Extract the [x, y] coordinate from the center of the cell holding the provided text.  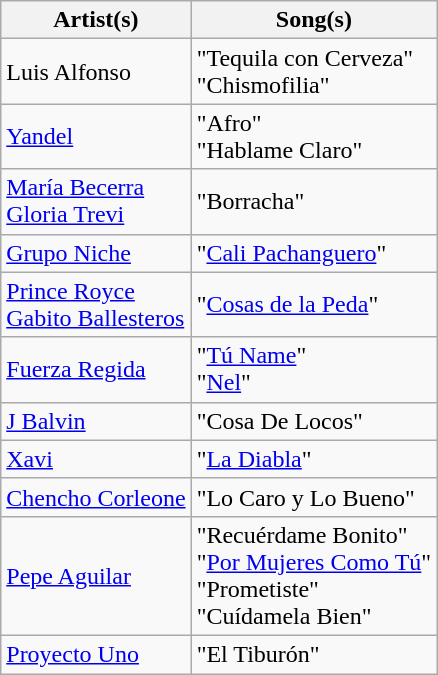
"Cosa De Locos" [314, 421]
"Afro" "Hablame Claro" [314, 136]
Artist(s) [96, 20]
"Cosas de la Peda" [314, 304]
Xavi [96, 459]
Proyecto Uno [96, 654]
"La Diabla" [314, 459]
J Balvin [96, 421]
"Tú Name" "Nel" [314, 370]
Pepe Aguilar [96, 576]
Luis Alfonso [96, 72]
Grupo Niche [96, 253]
Prince Royce Gabito Ballesteros [96, 304]
Song(s) [314, 20]
María Becerra Gloria Trevi [96, 202]
"Borracha" [314, 202]
Yandel [96, 136]
"Lo Caro y Lo Bueno" [314, 497]
"Recuérdame Bonito" "Por Mujeres Como Tú" "Prometiste" "Cuídamela Bien" [314, 576]
Fuerza Regida [96, 370]
"Cali Pachanguero" [314, 253]
Chencho Corleone [96, 497]
"Tequila con Cerveza" "Chismofilia" [314, 72]
"El Tiburón" [314, 654]
